Identify which cell holds the provided text, then report its (X, Y) central coordinate. 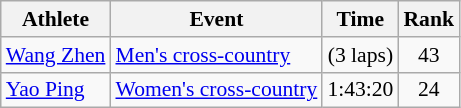
(3 laps) (360, 55)
Yao Ping (56, 90)
Women's cross-country (216, 90)
1:43:20 (360, 90)
Rank (428, 19)
Athlete (56, 19)
Wang Zhen (56, 55)
Men's cross-country (216, 55)
43 (428, 55)
24 (428, 90)
Event (216, 19)
Time (360, 19)
